Provide the (x, y) coordinate of the cell's center where the given text is located.  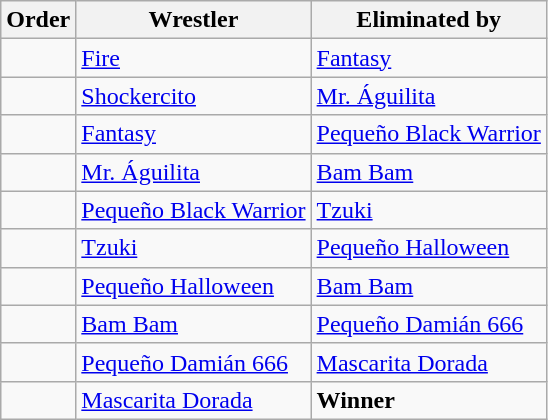
Order (38, 20)
Wrestler (194, 20)
Fire (194, 58)
Winner (428, 400)
Eliminated by (428, 20)
Shockercito (194, 96)
